Output the [x, y] coordinate of the center of the cell containing the given text.  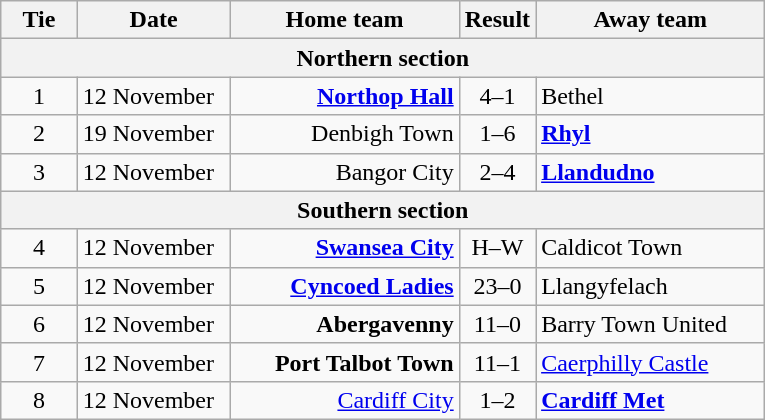
Date [154, 20]
11–0 [497, 324]
Barry Town United [650, 324]
7 [39, 362]
Cardiff Met [650, 400]
Northern section [383, 58]
4–1 [497, 96]
Caerphilly Castle [650, 362]
8 [39, 400]
Southern section [383, 210]
1–6 [497, 134]
3 [39, 172]
Away team [650, 20]
H–W [497, 248]
6 [39, 324]
Swansea City [344, 248]
5 [39, 286]
Result [497, 20]
4 [39, 248]
Cardiff City [344, 400]
Port Talbot Town [344, 362]
1 [39, 96]
Caldicot Town [650, 248]
Northop Hall [344, 96]
Llangyfelach [650, 286]
2–4 [497, 172]
11–1 [497, 362]
Cyncoed Ladies [344, 286]
Tie [39, 20]
19 November [154, 134]
23–0 [497, 286]
Bethel [650, 96]
Abergavenny [344, 324]
Bangor City [344, 172]
Denbigh Town [344, 134]
1–2 [497, 400]
Home team [344, 20]
2 [39, 134]
Llandudno [650, 172]
Rhyl [650, 134]
